Return (X, Y) of the center of cell containing provided text 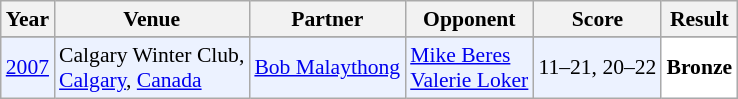
Result (699, 19)
Mike Beres Valerie Loker (469, 68)
Year (28, 19)
Partner (327, 19)
Bob Malaythong (327, 68)
Opponent (469, 19)
Calgary Winter Club,Calgary, Canada (152, 68)
Bronze (699, 68)
11–21, 20–22 (597, 68)
2007 (28, 68)
Score (597, 19)
Venue (152, 19)
